Find where the given text appears and provide that cell's center as (x, y) coordinate. 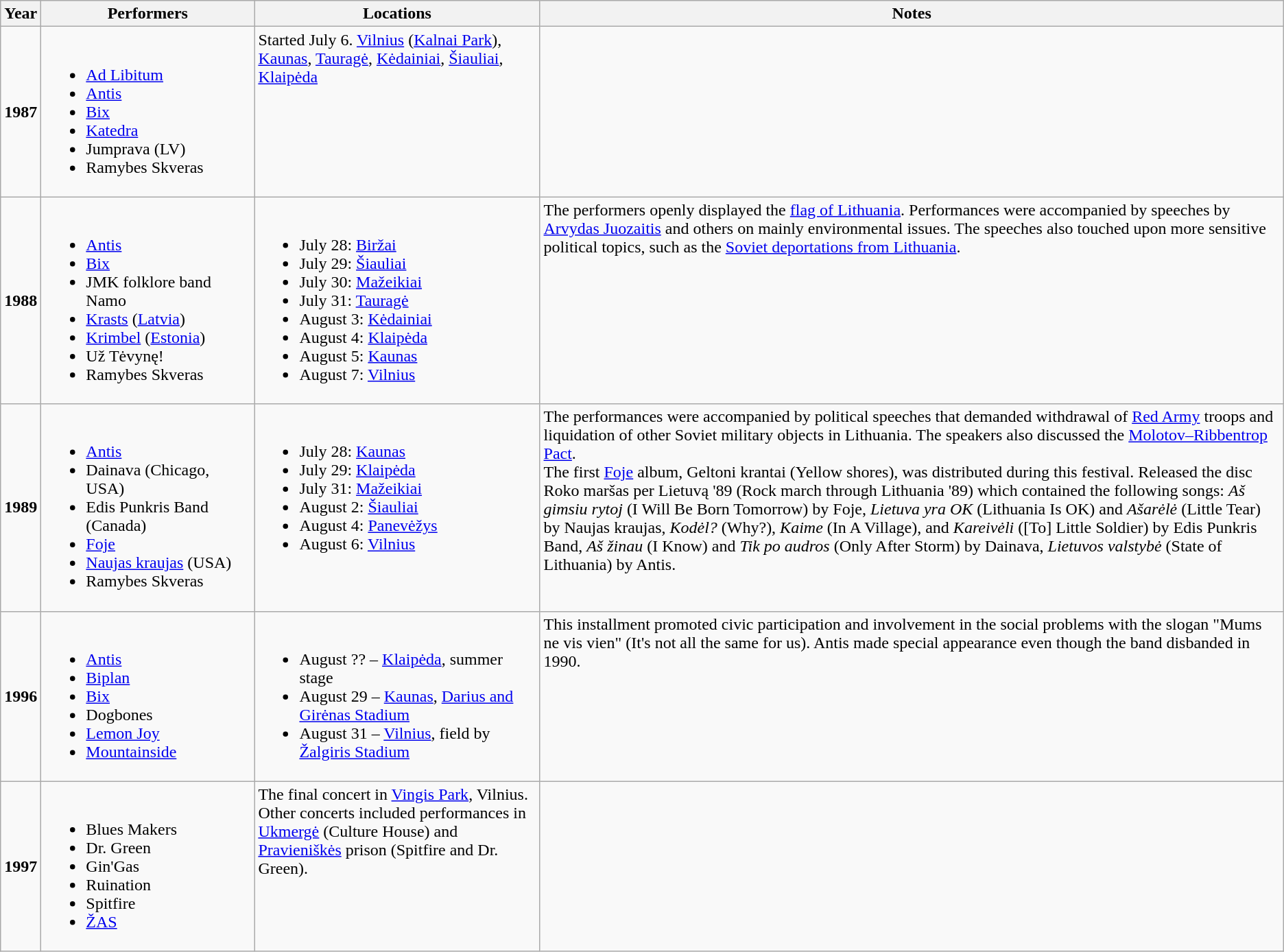
Locations (397, 14)
1996 (21, 696)
1989 (21, 508)
Blues MakersDr. GreenGin'GasRuinationSpitfireŽAS (148, 866)
August ?? – Klaipėda, summer stageAugust 29 – Kaunas, Darius and Girėnas StadiumAugust 31 – Vilnius, field by Žalgiris Stadium (397, 696)
Ad LibitumAntisBixKatedraJumprava (LV)Ramybes Skveras (148, 112)
AntisBiplanBixDogbonesLemon JoyMountainside (148, 696)
1987 (21, 112)
1997 (21, 866)
Year (21, 14)
AntisDainava (Chicago, USA)Edis Punkris Band (Canada)FojeNaujas kraujas (USA)Ramybes Skveras (148, 508)
AntisBixJMK folklore band NamoKrasts (Latvia)Krimbel (Estonia)Už Tėvynę!Ramybes Skveras (148, 300)
Notes (912, 14)
Started July 6. Vilnius (Kalnai Park), Kaunas, Tauragė, Kėdainiai, Šiauliai, Klaipėda (397, 112)
July 28: KaunasJuly 29: KlaipėdaJuly 31: MažeikiaiAugust 2: ŠiauliaiAugust 4: PanevėžysAugust 6: Vilnius (397, 508)
1988 (21, 300)
Performers (148, 14)
July 28: BiržaiJuly 29: ŠiauliaiJuly 30: MažeikiaiJuly 31: TauragėAugust 3: KėdainiaiAugust 4: KlaipėdaAugust 5: KaunasAugust 7: Vilnius (397, 300)
